Capture the cell that displays the provided text and extract its (x, y) central coordinate. 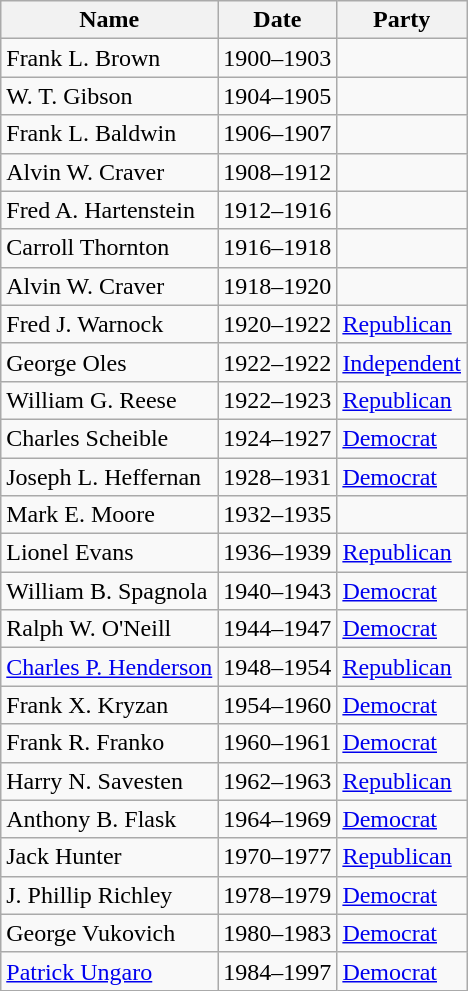
1964–1969 (278, 819)
Lionel Evans (110, 553)
Patrick Ungaro (110, 971)
1960–1961 (278, 743)
1924–1927 (278, 438)
1908–1912 (278, 172)
Name (110, 20)
1954–1960 (278, 705)
1944–1947 (278, 629)
W. T. Gibson (110, 96)
Frank L. Baldwin (110, 134)
Date (278, 20)
1962–1963 (278, 781)
Charles P. Henderson (110, 667)
Ralph W. O'Neill (110, 629)
Harry N. Savesten (110, 781)
Joseph L. Heffernan (110, 477)
1918–1920 (278, 286)
Charles Scheible (110, 438)
1928–1931 (278, 477)
1916–1918 (278, 248)
1904–1905 (278, 96)
1932–1935 (278, 515)
1900–1903 (278, 58)
William G. Reese (110, 400)
1978–1979 (278, 895)
Independent (402, 362)
1970–1977 (278, 857)
1922–1923 (278, 400)
J. Phillip Richley (110, 895)
Mark E. Moore (110, 515)
1922–1922 (278, 362)
1948–1954 (278, 667)
George Oles (110, 362)
Anthony B. Flask (110, 819)
1980–1983 (278, 933)
Jack Hunter (110, 857)
Party (402, 20)
1940–1943 (278, 591)
Fred J. Warnock (110, 324)
1912–1916 (278, 210)
Frank X. Kryzan (110, 705)
1920–1922 (278, 324)
George Vukovich (110, 933)
Carroll Thornton (110, 248)
William B. Spagnola (110, 591)
1936–1939 (278, 553)
Frank L. Brown (110, 58)
1984–1997 (278, 971)
Frank R. Franko (110, 743)
Fred A. Hartenstein (110, 210)
1906–1907 (278, 134)
